Output the (x, y) coordinate of the center of the cell containing the given text.  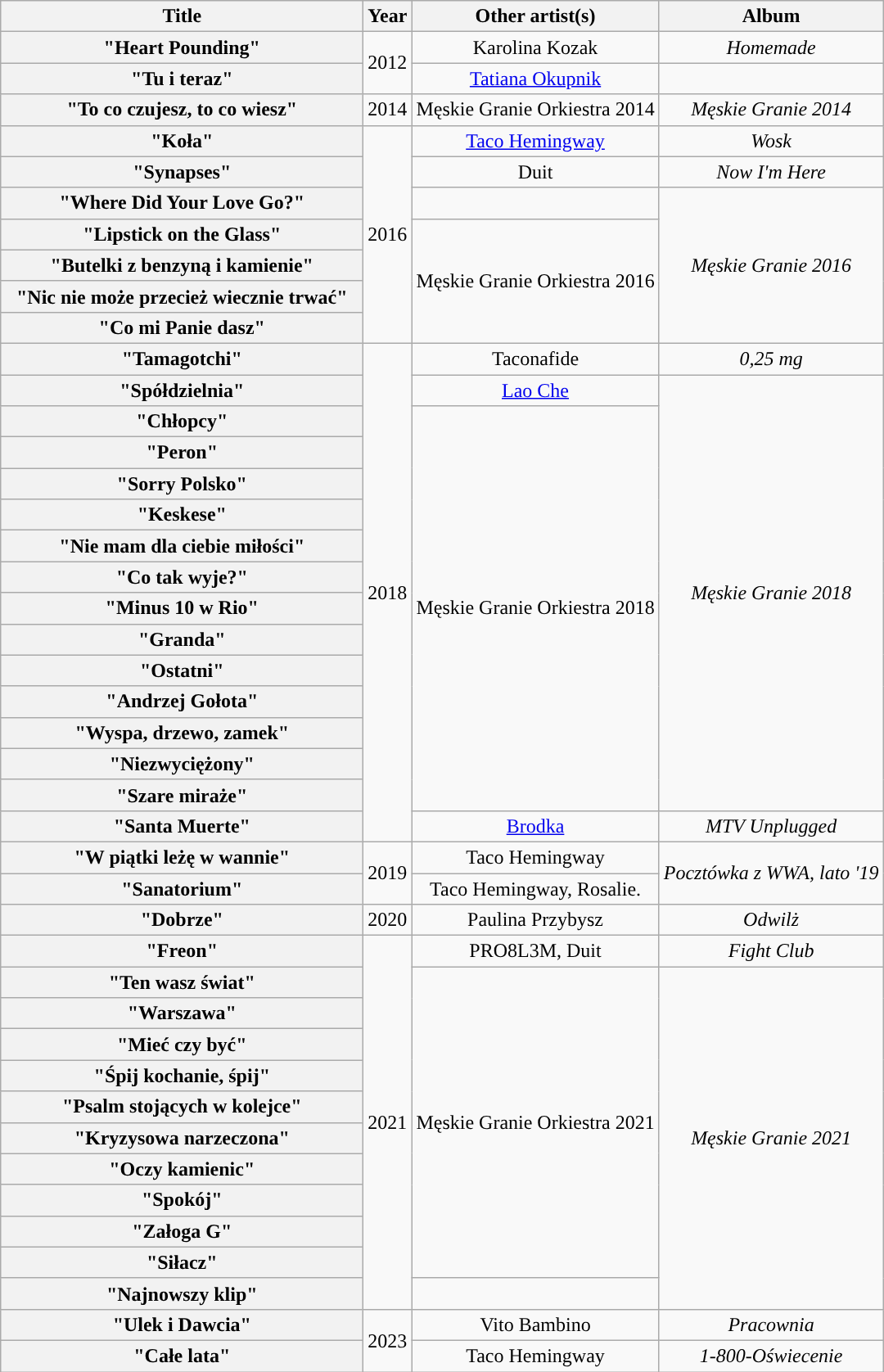
Homemade (771, 47)
"Andrzej Gołota" (182, 702)
"Śpij kochanie, śpij" (182, 1076)
"Chłopcy" (182, 422)
Męskie Granie 2016 (771, 265)
"Co mi Panie dasz" (182, 327)
Vito Bambino (535, 1325)
Męskie Granie Orkiestra 2018 (535, 609)
Pocztówka z WWA, lato '19 (771, 873)
Title (182, 16)
"Sanatorium" (182, 888)
"Santa Muerte" (182, 826)
Męskie Granie 2021 (771, 1138)
"Niezwyciężony" (182, 764)
Wosk (771, 141)
"Where Did Your Love Go?" (182, 203)
Brodka (535, 826)
"Załoga G" (182, 1231)
"Co tak wyje?" (182, 577)
Duit (535, 172)
Now I'm Here (771, 172)
Męskie Granie 2018 (771, 593)
Męskie Granie Orkiestra 2016 (535, 281)
"Ulek i Dawcia" (182, 1325)
"Minus 10 w Rio" (182, 608)
"W piątki leżę w wannie" (182, 857)
Year (388, 16)
2014 (388, 110)
2021 (388, 1123)
Karolina Kozak (535, 47)
"Najnowszy klip" (182, 1293)
"To co czujesz, to co wiesz" (182, 110)
Męskie Granie Orkiestra 2014 (535, 110)
Taconafide (535, 359)
Pracownia (771, 1325)
2020 (388, 920)
"Nie mam dla ciebie miłości" (182, 546)
"Freon" (182, 951)
"Spokój" (182, 1200)
"Tu i teraz" (182, 79)
"Całe lata" (182, 1356)
Paulina Przybysz (535, 920)
"Sorry Polsko" (182, 484)
"Heart Pounding" (182, 47)
"Peron" (182, 453)
MTV Unplugged (771, 826)
2018 (388, 593)
2023 (388, 1340)
"Warszawa" (182, 1013)
"Wyspa, drzewo, zamek" (182, 733)
2012 (388, 63)
Lao Che (535, 390)
"Spółdzielnia" (182, 390)
2019 (388, 873)
Tatiana Okupnik (535, 79)
"Kryzysowa narzeczona" (182, 1138)
"Ten wasz świat" (182, 982)
"Mieć czy być" (182, 1045)
"Tamagotchi" (182, 359)
"Siłacz" (182, 1262)
"Koła" (182, 141)
Other artist(s) (535, 16)
Męskie Granie Orkiestra 2021 (535, 1123)
"Synapses" (182, 172)
"Szare miraże" (182, 795)
"Butelki z benzyną i kamienie" (182, 265)
"Lipstick on the Glass" (182, 234)
"Keskese" (182, 515)
"Granda" (182, 639)
"Dobrze" (182, 920)
"Oczy kamienic" (182, 1169)
"Psalm stojących w kolejce" (182, 1107)
2016 (388, 234)
1-800-Oświecenie (771, 1356)
Odwilż (771, 920)
Taco Hemingway, Rosalie. (535, 888)
PRO8L3M, Duit (535, 951)
Fight Club (771, 951)
0,25 mg (771, 359)
Męskie Granie 2014 (771, 110)
Album (771, 16)
"Nic nie może przecież wiecznie trwać" (182, 296)
"Ostatni" (182, 670)
